Extract the (x, y) coordinate from the center of the cell holding the provided text.  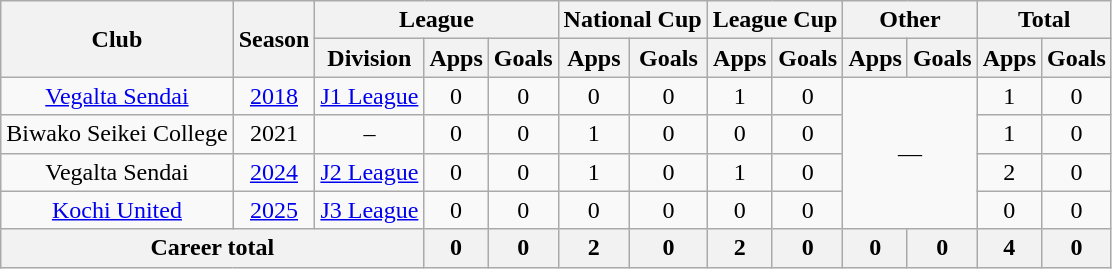
Other (910, 20)
National Cup (632, 20)
– (370, 134)
Biwako Seikei College (117, 134)
2021 (274, 134)
2025 (274, 210)
— (910, 153)
J3 League (370, 210)
Career total (212, 248)
2018 (274, 96)
J1 League (370, 96)
Season (274, 39)
J2 League (370, 172)
4 (1009, 248)
Club (117, 39)
2024 (274, 172)
League (436, 20)
League Cup (775, 20)
Total (1044, 20)
Kochi United (117, 210)
Division (370, 58)
